Identify which cell holds the provided text, then report its (X, Y) central coordinate. 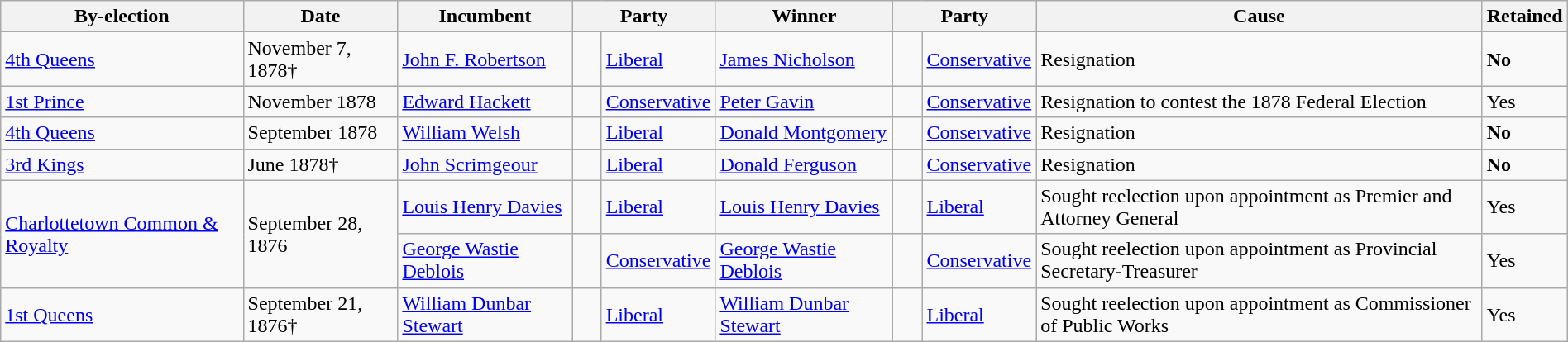
June 1878† (321, 164)
Retained (1525, 17)
1st Queens (122, 314)
1st Prince (122, 102)
Sought reelection upon appointment as Commissioner of Public Works (1259, 314)
William Welsh (485, 133)
Peter Gavin (804, 102)
September 1878 (321, 133)
3rd Kings (122, 164)
Charlottetown Common & Royalty (122, 234)
Sought reelection upon appointment as Premier and Attorney General (1259, 207)
Date (321, 17)
Winner (804, 17)
John F. Robertson (485, 59)
Donald Ferguson (804, 164)
Sought reelection upon appointment as Provincial Secretary-Treasurer (1259, 261)
Resignation to contest the 1878 Federal Election (1259, 102)
September 28, 1876 (321, 234)
By-election (122, 17)
Donald Montgomery (804, 133)
James Nicholson (804, 59)
November 7, 1878† (321, 59)
September 21, 1876† (321, 314)
Cause (1259, 17)
John Scrimgeour (485, 164)
Edward Hackett (485, 102)
Incumbent (485, 17)
November 1878 (321, 102)
